Find where the given text appears and provide that cell's center as [x, y] coordinate. 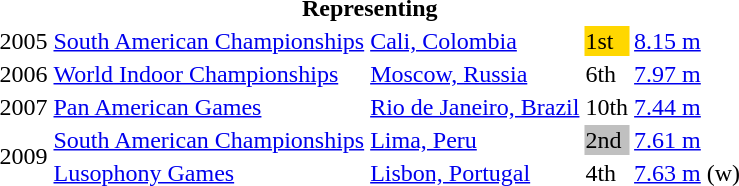
Pan American Games [209, 107]
1st [607, 41]
Lima, Peru [475, 140]
World Indoor Championships [209, 74]
10th [607, 107]
Cali, Colombia [475, 41]
6th [607, 74]
Rio de Janeiro, Brazil [475, 107]
2nd [607, 140]
Moscow, Russia [475, 74]
